Determine the [x, y] coordinate at the center of the cell enclosing the given text.  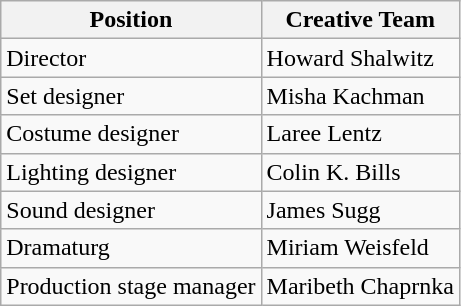
Howard Shalwitz [360, 58]
Dramaturg [131, 248]
Production stage manager [131, 286]
Costume designer [131, 134]
Maribeth Chaprnka [360, 286]
James Sugg [360, 210]
Lighting designer [131, 172]
Creative Team [360, 20]
Sound designer [131, 210]
Colin K. Bills [360, 172]
Position [131, 20]
Set designer [131, 96]
Misha Kachman [360, 96]
Laree Lentz [360, 134]
Miriam Weisfeld [360, 248]
Director [131, 58]
